Determine the [X, Y] coordinate at the center of the cell enclosing the given text.  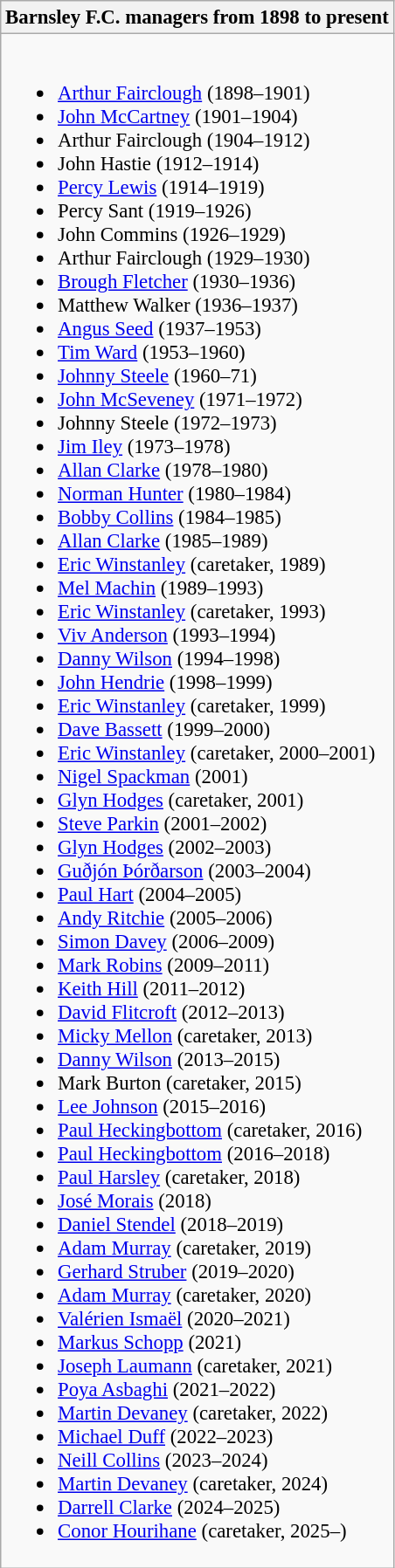
Barnsley F.C. managers from 1898 to present [197, 17]
